Search for the cell housing the specified text and yield its (X, Y) center coordinate. 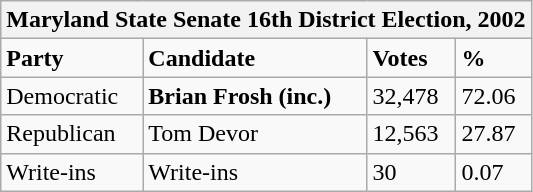
Democratic (72, 96)
Votes (412, 58)
% (494, 58)
Party (72, 58)
Maryland State Senate 16th District Election, 2002 (266, 20)
27.87 (494, 134)
Republican (72, 134)
Tom Devor (255, 134)
32,478 (412, 96)
72.06 (494, 96)
12,563 (412, 134)
Brian Frosh (inc.) (255, 96)
0.07 (494, 172)
30 (412, 172)
Candidate (255, 58)
